For the text-containing cell, return its midpoint in (x, y) coordinate format. 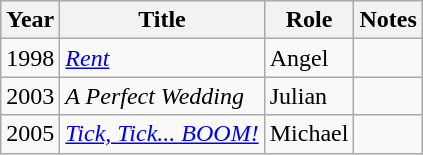
Angel (309, 58)
Notes (388, 20)
Rent (162, 58)
2005 (30, 134)
Michael (309, 134)
A Perfect Wedding (162, 96)
Tick, Tick... BOOM! (162, 134)
2003 (30, 96)
Year (30, 20)
Title (162, 20)
Role (309, 20)
1998 (30, 58)
Julian (309, 96)
